Detect which cell encompasses the target text, then output its (x, y) center coordinate. 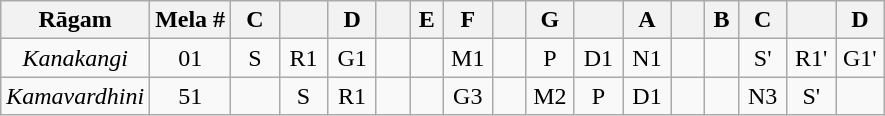
M1 (468, 58)
A (648, 20)
Kanakangi (76, 58)
51 (190, 96)
F (468, 20)
Rāgam (76, 20)
B (722, 20)
01 (190, 58)
M2 (550, 96)
G1' (860, 58)
Mela # (190, 20)
G1 (352, 58)
Kamavardhini (76, 96)
G (550, 20)
N3 (762, 96)
R1' (812, 58)
E (427, 20)
G3 (468, 96)
N1 (648, 58)
